Find where the given text appears and provide that cell's center as (X, Y) coordinate. 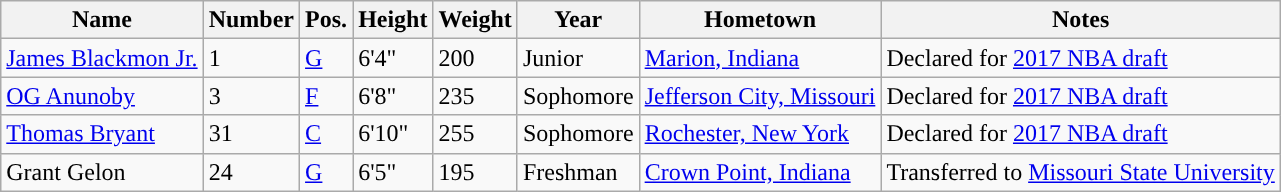
235 (475, 96)
Transferred to Missouri State University (1080, 172)
F (326, 96)
Junior (578, 58)
Hometown (760, 20)
Grant Gelon (102, 172)
Jefferson City, Missouri (760, 96)
Freshman (578, 172)
Number (251, 20)
C (326, 134)
200 (475, 58)
31 (251, 134)
255 (475, 134)
1 (251, 58)
Weight (475, 20)
Pos. (326, 20)
6'10" (393, 134)
Rochester, New York (760, 134)
6'5" (393, 172)
6'8" (393, 96)
Height (393, 20)
Crown Point, Indiana (760, 172)
3 (251, 96)
24 (251, 172)
6'4" (393, 58)
Name (102, 20)
Marion, Indiana (760, 58)
Thomas Bryant (102, 134)
OG Anunoby (102, 96)
James Blackmon Jr. (102, 58)
195 (475, 172)
Year (578, 20)
Notes (1080, 20)
